Provide the [x, y] coordinate of the cell's center where the given text is located.  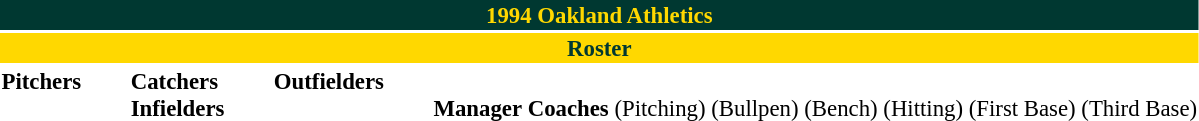
Roster [600, 48]
1994 Oakland Athletics [600, 15]
